Locate the cell with the specified text and output its [x, y] center coordinate. 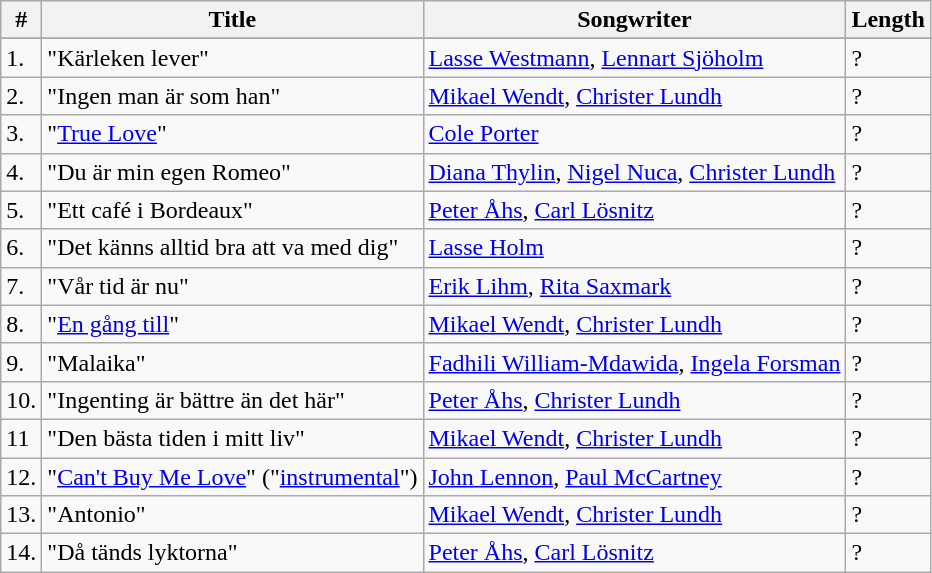
"Antonio" [232, 515]
12. [22, 477]
"Malaika" [232, 362]
"Vår tid är nu" [232, 286]
"Ett café i Bordeaux" [232, 210]
"En gång till" [232, 324]
3. [22, 134]
Diana Thylin, Nigel Nuca, Christer Lundh [634, 172]
5. [22, 210]
Lasse Holm [634, 248]
1. [22, 58]
Fadhili William-Mdawida, Ingela Forsman [634, 362]
7. [22, 286]
Songwriter [634, 20]
"Ingen man är som han" [232, 96]
"Då tänds lyktorna" [232, 553]
8. [22, 324]
13. [22, 515]
Title [232, 20]
"True Love" [232, 134]
"Can't Buy Me Love" ("instrumental") [232, 477]
4. [22, 172]
"Kärleken lever" [232, 58]
# [22, 20]
"Den bästa tiden i mitt liv" [232, 438]
"Det känns alltid bra att va med dig" [232, 248]
"Ingenting är bättre än det här" [232, 400]
Cole Porter [634, 134]
14. [22, 553]
9. [22, 362]
"Du är min egen Romeo" [232, 172]
Lasse Westmann, Lennart Sjöholm [634, 58]
10. [22, 400]
6. [22, 248]
Peter Åhs, Christer Lundh [634, 400]
Erik Lihm, Rita Saxmark [634, 286]
Length [888, 20]
2. [22, 96]
John Lennon, Paul McCartney [634, 477]
11 [22, 438]
